Provide the (x, y) coordinate of the cell's center where the given text is located.  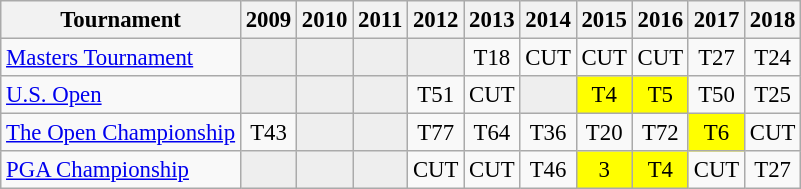
2012 (436, 20)
2011 (380, 20)
2016 (660, 20)
T6 (716, 133)
T43 (268, 133)
U.S. Open (121, 95)
2015 (604, 20)
T24 (773, 58)
T77 (436, 133)
T20 (604, 133)
T18 (492, 58)
T25 (773, 95)
T50 (716, 95)
2009 (268, 20)
PGA Championship (121, 170)
T51 (436, 95)
2010 (325, 20)
2014 (548, 20)
Tournament (121, 20)
3 (604, 170)
Masters Tournament (121, 58)
The Open Championship (121, 133)
T64 (492, 133)
T46 (548, 170)
T36 (548, 133)
T72 (660, 133)
2013 (492, 20)
2018 (773, 20)
T5 (660, 95)
2017 (716, 20)
